Provide the (x, y) coordinate of the cell's center where the given text is located.  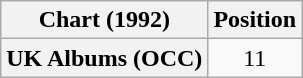
11 (255, 58)
Chart (1992) (104, 20)
UK Albums (OCC) (104, 58)
Position (255, 20)
